From the cell containing the given text, extract its center point as (X, Y) coordinate. 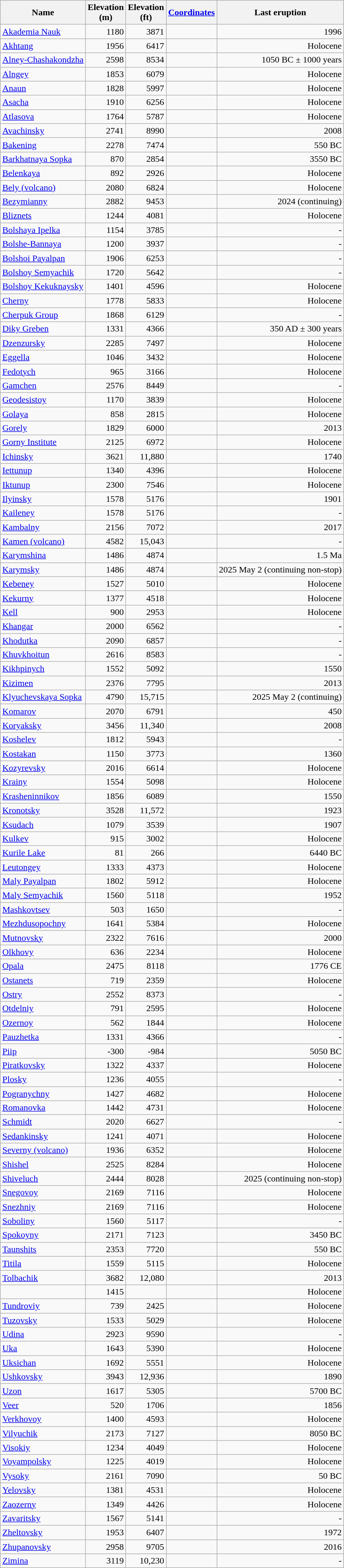
5390 (146, 1349)
3456 (106, 725)
Kronotsky (43, 810)
Leutongey (43, 867)
858 (106, 414)
900 (106, 612)
Ozernoy (43, 1023)
Alngey (43, 74)
6791 (146, 711)
Akademia Nauk (43, 32)
4731 (146, 1108)
1692 (106, 1363)
Dzenzursky (43, 343)
Gamchen (43, 385)
Elevation (ft) (146, 13)
3839 (146, 400)
Spokoyny (43, 1235)
Karymsky (43, 570)
Iktunup (43, 485)
Krainy (43, 782)
6627 (146, 1122)
5141 (146, 1518)
Geodesistoy (43, 400)
11,572 (146, 810)
5029 (146, 1320)
Gorny Institute (43, 442)
9590 (146, 1334)
6000 (146, 428)
1923 (280, 810)
2576 (106, 385)
6417 (146, 46)
1322 (106, 1065)
Pogranychny (43, 1093)
Komarov (43, 711)
5118 (146, 895)
Kulkev (43, 838)
2024 (continuing) (280, 202)
Karymshina (43, 555)
-300 (106, 1051)
1776 CE (280, 966)
520 (106, 1405)
2444 (106, 1179)
3937 (146, 244)
3773 (146, 754)
Titila (43, 1263)
5551 (146, 1363)
2376 (106, 683)
1956 (106, 46)
3550 BC (280, 159)
1720 (106, 272)
Sedankinsky (43, 1136)
8449 (146, 385)
Vilyuchik (43, 1433)
Iettunup (43, 471)
6089 (146, 796)
Ostanets (43, 980)
1972 (280, 1532)
Ostry (43, 994)
636 (106, 952)
Zhupanovsky (43, 1546)
2285 (106, 343)
4019 (146, 1462)
5092 (146, 669)
6440 BC (280, 853)
Mutnovsky (43, 938)
2616 (106, 655)
791 (106, 1009)
6256 (146, 102)
1150 (106, 754)
2025 May 2 (continuing) (280, 697)
5642 (146, 272)
2278 (106, 145)
Kozyrevsky (43, 768)
Bely (volcano) (43, 187)
2741 (106, 131)
Atlasova (43, 116)
7474 (146, 145)
1890 (280, 1377)
1180 (106, 32)
Bezymianny (43, 202)
1333 (106, 867)
7546 (146, 485)
1427 (106, 1093)
Khodutka (43, 640)
1236 (106, 1079)
3785 (146, 230)
2882 (106, 202)
Verkhovoy (43, 1419)
Belenkaya (43, 173)
Avachinsky (43, 131)
965 (106, 371)
1552 (106, 669)
8373 (146, 994)
1360 (280, 754)
4596 (146, 286)
1936 (106, 1150)
Otdelniy (43, 1009)
7616 (146, 938)
1802 (106, 881)
Krasheninnikov (43, 796)
2322 (106, 938)
Kikhpinych (43, 669)
1241 (106, 1136)
Diky Greben (43, 329)
1910 (106, 102)
1559 (106, 1263)
Udina (43, 1334)
1046 (106, 357)
1706 (146, 1405)
2953 (146, 612)
892 (106, 173)
5997 (146, 88)
1527 (106, 584)
1828 (106, 88)
5787 (146, 116)
Zimina (43, 1561)
Kostakan (43, 754)
3621 (106, 456)
Yelovsky (43, 1490)
2090 (106, 640)
Elevation (m) (106, 13)
1650 (146, 910)
6972 (146, 442)
1740 (280, 456)
6857 (146, 640)
1.5 Ma (280, 555)
739 (106, 1306)
Bolshe-Bannaya (43, 244)
Piratkovsky (43, 1065)
8583 (146, 655)
3539 (146, 824)
3432 (146, 357)
7123 (146, 1235)
4081 (146, 216)
Ushkovsky (43, 1377)
3943 (106, 1377)
2080 (106, 187)
8990 (146, 131)
2070 (106, 711)
Zaozerny (43, 1504)
4373 (146, 867)
Mashkovtsev (43, 910)
1415 (106, 1292)
Klyuchevskaya Sopka (43, 697)
5384 (146, 924)
4593 (146, 1419)
2359 (146, 980)
4790 (106, 697)
9705 (146, 1546)
81 (106, 853)
11,880 (146, 456)
2234 (146, 952)
2475 (106, 966)
Uzon (43, 1391)
915 (106, 838)
6824 (146, 187)
Kell (43, 612)
Zheltovsky (43, 1532)
1154 (106, 230)
1349 (106, 1504)
15,043 (146, 541)
6079 (146, 74)
266 (146, 853)
Kizimen (43, 683)
4582 (106, 541)
1381 (106, 1490)
1377 (106, 598)
1554 (106, 782)
450 (280, 711)
1617 (106, 1391)
Voyampolsky (43, 1462)
Cherpuk Group (43, 315)
Ichinsky (43, 456)
1050 BC ± 1000 years (280, 60)
Snezhniy (43, 1207)
7127 (146, 1433)
3682 (106, 1277)
2958 (106, 1546)
503 (106, 910)
Mezhdusopochny (43, 924)
6562 (146, 626)
Asacha (43, 102)
1079 (106, 824)
1812 (106, 740)
Kekurny (43, 598)
4531 (146, 1490)
Olkhovy (43, 952)
Taunshits (43, 1249)
1340 (106, 471)
Koryaksky (43, 725)
8050 BC (280, 1433)
2025 May 2 (continuing non-stop) (280, 570)
2595 (146, 1009)
Tundroviy (43, 1306)
Kurile Lake (43, 853)
2598 (106, 60)
1234 (106, 1447)
1170 (106, 400)
6253 (146, 258)
1907 (280, 824)
5912 (146, 881)
Maly Payalpan (43, 881)
Khangar (43, 626)
Bolshoy Kekuknaysky (43, 286)
2125 (106, 442)
2552 (106, 994)
2156 (106, 527)
5305 (146, 1391)
2020 (106, 1122)
4396 (146, 471)
2171 (106, 1235)
1953 (106, 1532)
1853 (106, 74)
Veer (43, 1405)
1401 (106, 286)
9453 (146, 202)
1200 (106, 244)
Bolshoy Semyachik (43, 272)
50 BC (280, 1476)
5700 BC (280, 1391)
-984 (146, 1051)
1225 (106, 1462)
Gorely (43, 428)
870 (106, 159)
Vysoky (43, 1476)
3166 (146, 371)
Kamen (volcano) (43, 541)
15,715 (146, 697)
5050 BC (280, 1051)
4337 (146, 1065)
Pauzhetka (43, 1037)
Bolshoi Payalpan (43, 258)
1901 (280, 499)
1778 (106, 301)
2025 (continuing non-stop) (280, 1179)
10,230 (146, 1561)
719 (106, 980)
3871 (146, 32)
Maly Semyachik (43, 895)
Eggella (43, 357)
Name (43, 13)
6352 (146, 1150)
2926 (146, 173)
1641 (106, 924)
Koshelev (43, 740)
11,340 (146, 725)
Bakening (43, 145)
4055 (146, 1079)
3119 (106, 1561)
7072 (146, 527)
3002 (146, 838)
Visokiy (43, 1447)
2815 (146, 414)
Tuzovsky (43, 1320)
1442 (106, 1108)
6129 (146, 315)
3450 BC (280, 1235)
1829 (106, 428)
6407 (146, 1532)
5833 (146, 301)
Last eruption (280, 13)
Plosky (43, 1079)
5943 (146, 740)
1906 (106, 258)
2161 (106, 1476)
Fedotych (43, 371)
Soboliny (43, 1221)
1996 (280, 32)
Khuvkhoitun (43, 655)
1844 (146, 1023)
Anaun (43, 88)
350 AD ± 300 years (280, 329)
6614 (146, 768)
2854 (146, 159)
1952 (280, 895)
2525 (106, 1164)
Golaya (43, 414)
1868 (106, 315)
5098 (146, 782)
Barkhatnaya Sopka (43, 159)
3528 (106, 810)
2300 (106, 485)
8284 (146, 1164)
4518 (146, 598)
4071 (146, 1136)
5117 (146, 1221)
7090 (146, 1476)
Ilyinsky (43, 499)
Severny (volcano) (43, 1150)
8118 (146, 966)
Bliznets (43, 216)
4049 (146, 1447)
Uka (43, 1349)
8534 (146, 60)
7720 (146, 1249)
12,080 (146, 1277)
2017 (280, 527)
Shishel (43, 1164)
Kaileney (43, 513)
1533 (106, 1320)
Shiveluch (43, 1179)
Kebeney (43, 584)
Coordinates (191, 13)
7795 (146, 683)
2425 (146, 1306)
2173 (106, 1433)
Romanovka (43, 1108)
Ksudach (43, 824)
4682 (146, 1093)
8028 (146, 1179)
Kambalny (43, 527)
5010 (146, 584)
Schmidt (43, 1122)
Bolshaya Ipelka (43, 230)
Uksichan (43, 1363)
1643 (106, 1349)
1764 (106, 116)
12,936 (146, 1377)
Alney-Chashakondzha (43, 60)
7497 (146, 343)
Akhtang (43, 46)
5115 (146, 1263)
Zavaritsky (43, 1518)
4426 (146, 1504)
Piip (43, 1051)
Opala (43, 966)
562 (106, 1023)
1567 (106, 1518)
2923 (106, 1334)
Tolbachik (43, 1277)
Snegovoy (43, 1193)
Cherny (43, 301)
1400 (106, 1419)
2353 (106, 1249)
1244 (106, 216)
